Find where the given text appears and provide that cell's center as [x, y] coordinate. 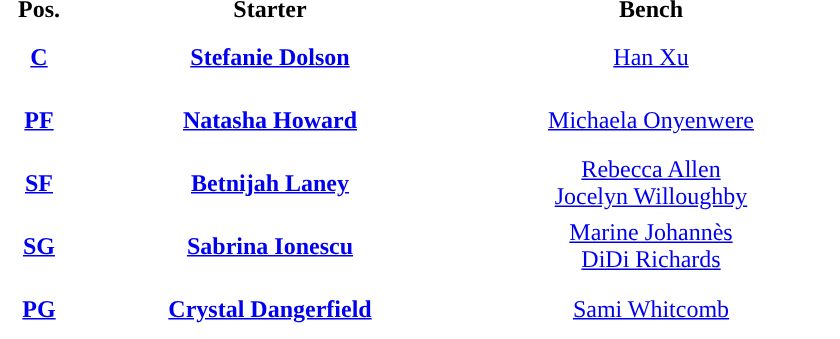
PF [39, 120]
Han Xu [651, 57]
Sami Whitcomb [651, 309]
Rebecca AllenJocelyn Willoughby [651, 183]
PG [39, 309]
Sabrina Ionescu [270, 246]
Stefanie Dolson [270, 57]
SF [39, 183]
Betnijah Laney [270, 183]
SG [39, 246]
Crystal Dangerfield [270, 309]
Marine JohannèsDiDi Richards [651, 246]
C [39, 57]
Natasha Howard [270, 120]
Michaela Onyenwere [651, 120]
